Capture the cell that displays the provided text and extract its (X, Y) central coordinate. 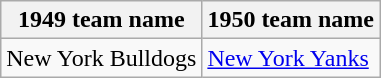
1950 team name (291, 20)
1949 team name (102, 20)
New York Yanks (291, 58)
New York Bulldogs (102, 58)
